Provide the [x, y] coordinate of the cell's center where the given text is located.  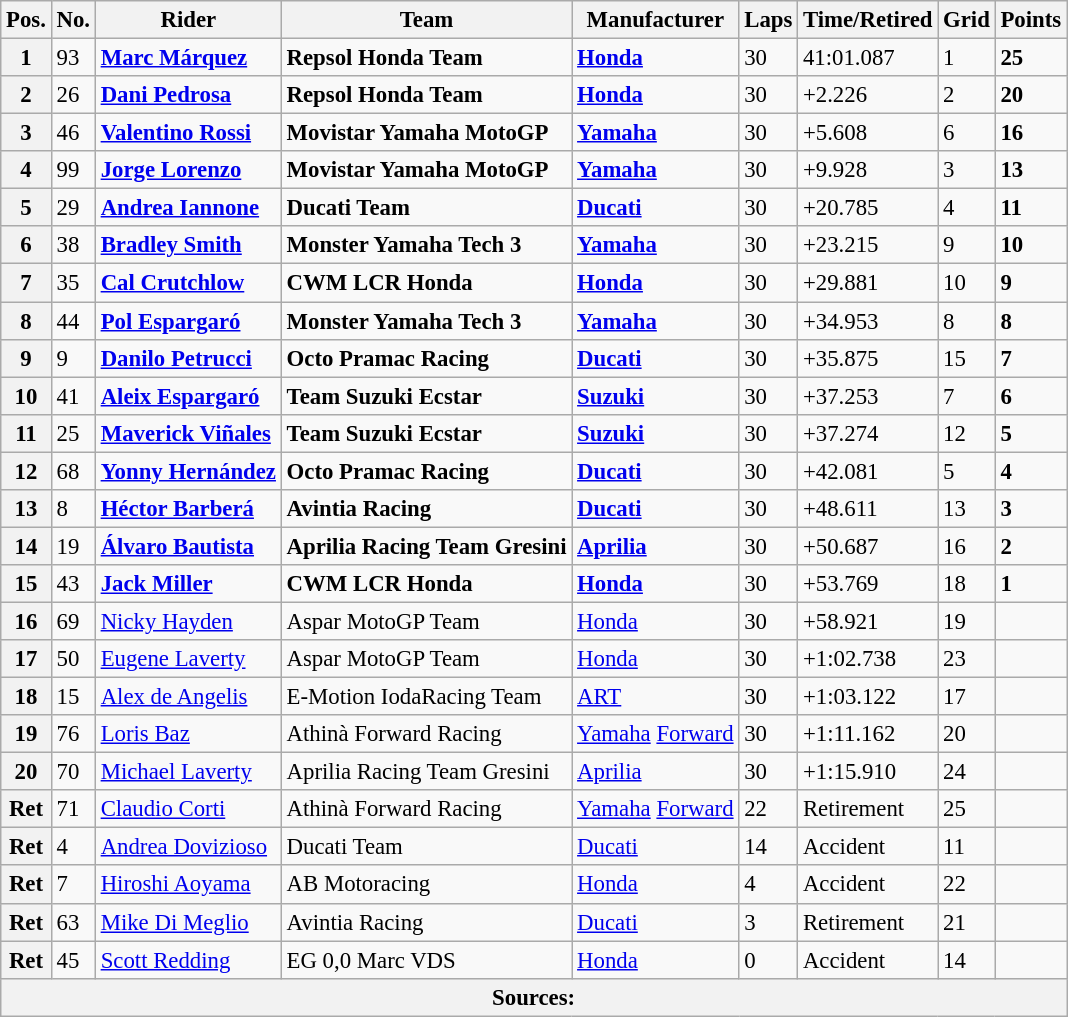
+9.928 [868, 170]
Hiroshi Aoyama [188, 885]
46 [73, 133]
Álvaro Bautista [188, 546]
99 [73, 170]
+1:02.738 [868, 659]
Grid [966, 20]
+23.215 [868, 245]
Pol Espargaró [188, 321]
69 [73, 621]
Eugene Laverty [188, 659]
Danilo Petrucci [188, 358]
Cal Crutchlow [188, 283]
Jack Miller [188, 584]
Michael Laverty [188, 772]
Andrea Dovizioso [188, 847]
70 [73, 772]
+37.253 [868, 396]
68 [73, 471]
23 [966, 659]
63 [73, 922]
+2.226 [868, 95]
AB Motoracing [426, 885]
+1:11.162 [868, 734]
No. [73, 20]
Time/Retired [868, 20]
45 [73, 960]
+58.921 [868, 621]
+1:15.910 [868, 772]
+35.875 [868, 358]
+20.785 [868, 208]
93 [73, 58]
+1:03.122 [868, 697]
Team [426, 20]
+42.081 [868, 471]
Dani Pedrosa [188, 95]
E-Motion IodaRacing Team [426, 697]
0 [768, 960]
71 [73, 809]
+53.769 [868, 584]
Marc Márquez [188, 58]
Rider [188, 20]
Andrea Iannone [188, 208]
+48.611 [868, 509]
Jorge Lorenzo [188, 170]
Mike Di Meglio [188, 922]
41 [73, 396]
Yonny Hernández [188, 471]
+37.274 [868, 433]
+5.608 [868, 133]
41:01.087 [868, 58]
50 [73, 659]
43 [73, 584]
26 [73, 95]
35 [73, 283]
ART [656, 697]
24 [966, 772]
Bradley Smith [188, 245]
Nicky Hayden [188, 621]
EG 0,0 Marc VDS [426, 960]
76 [73, 734]
Laps [768, 20]
Loris Baz [188, 734]
Héctor Barberá [188, 509]
Valentino Rossi [188, 133]
29 [73, 208]
38 [73, 245]
+50.687 [868, 546]
Sources: [534, 997]
Scott Redding [188, 960]
Aleix Espargaró [188, 396]
Manufacturer [656, 20]
44 [73, 321]
Maverick Viñales [188, 433]
Points [1030, 20]
21 [966, 922]
Alex de Angelis [188, 697]
+29.881 [868, 283]
Pos. [26, 20]
Claudio Corti [188, 809]
+34.953 [868, 321]
